Return [x, y] of the center of cell containing provided text 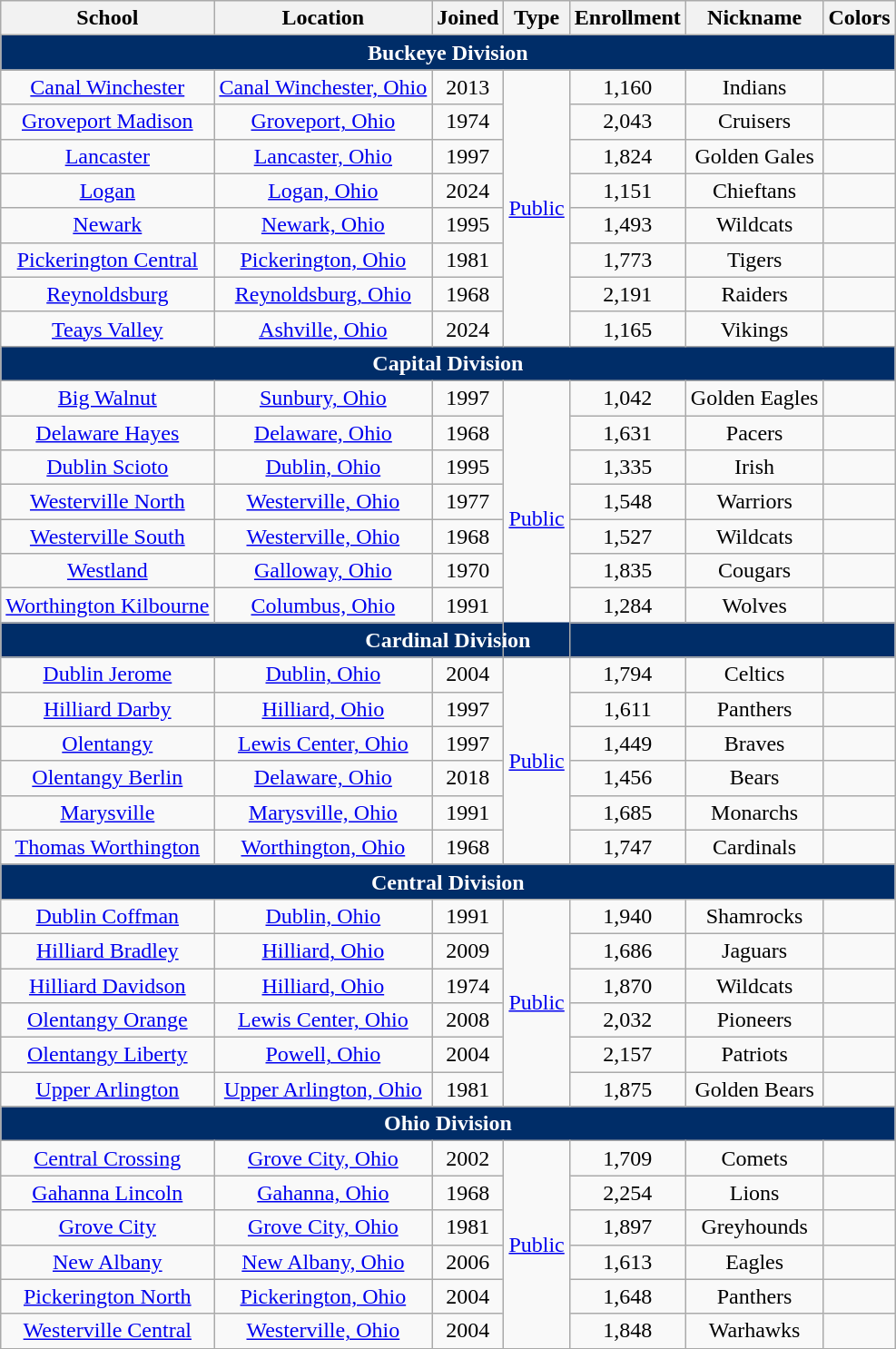
Gahanna, Ohio [323, 1193]
1,747 [627, 847]
Nickname [754, 18]
2,043 [627, 122]
Westland [107, 571]
1,897 [627, 1227]
Lancaster, Ohio [323, 156]
Central Crossing [107, 1158]
Indians [754, 87]
Shamrocks [754, 916]
Grove City [107, 1227]
1,042 [627, 398]
Groveport, Ohio [323, 122]
Warriors [754, 502]
Newark [107, 225]
1,794 [627, 674]
1,686 [627, 950]
Colors [859, 18]
1,835 [627, 571]
Olentangy Orange [107, 1020]
1,449 [627, 743]
Columbus, Ohio [323, 606]
Canal Winchester [107, 87]
1,613 [627, 1262]
Westerville North [107, 502]
1,631 [627, 433]
Location [323, 18]
Pickerington Central [107, 260]
1,284 [627, 606]
Hilliard Davidson [107, 985]
Sunbury, Ohio [323, 398]
Greyhounds [754, 1227]
Logan [107, 191]
Ohio Division [448, 1124]
1970 [468, 571]
Dublin Coffman [107, 916]
1,493 [627, 225]
Cardinals [754, 847]
Reynoldsburg [107, 294]
Olentangy [107, 743]
Groveport Madison [107, 122]
Warhawks [754, 1331]
Olentangy Berlin [107, 778]
Ashville, Ohio [323, 329]
Lancaster [107, 156]
Worthington Kilbourne [107, 606]
Olentangy Liberty [107, 1055]
Capital Division [448, 363]
Chieftans [754, 191]
1,773 [627, 260]
1,151 [627, 191]
Delaware Hayes [107, 433]
Lions [754, 1193]
Buckeye Division [448, 53]
2,191 [627, 294]
2,254 [627, 1193]
Teays Valley [107, 329]
1,875 [627, 1089]
1977 [468, 502]
Cardinal Division [448, 640]
Cruisers [754, 122]
Type [537, 18]
1,870 [627, 985]
Upper Arlington, Ohio [323, 1089]
1,940 [627, 916]
Gahanna Lincoln [107, 1193]
Jaguars [754, 950]
Raiders [754, 294]
Canal Winchester, Ohio [323, 87]
1,685 [627, 812]
Dublin Jerome [107, 674]
Central Division [448, 881]
Monarchs [754, 812]
1,165 [627, 329]
1,160 [627, 87]
Enrollment [627, 18]
Comets [754, 1158]
Thomas Worthington [107, 847]
Powell, Ohio [323, 1055]
2018 [468, 778]
Celtics [754, 674]
Eagles [754, 1262]
1,611 [627, 709]
Reynoldsburg, Ohio [323, 294]
Upper Arlington [107, 1089]
2008 [468, 1020]
Tigers [754, 260]
Vikings [754, 329]
Pioneers [754, 1020]
1,527 [627, 537]
Marysville [107, 812]
2,157 [627, 1055]
Joined [468, 18]
1,709 [627, 1158]
2009 [468, 950]
Golden Eagles [754, 398]
1,335 [627, 468]
Marysville, Ohio [323, 812]
2006 [468, 1262]
School [107, 18]
Galloway, Ohio [323, 571]
Irish [754, 468]
1,456 [627, 778]
Braves [754, 743]
Golden Bears [754, 1089]
Pacers [754, 433]
Worthington, Ohio [323, 847]
Big Walnut [107, 398]
1,548 [627, 502]
Newark, Ohio [323, 225]
1,648 [627, 1296]
1,848 [627, 1331]
Westerville Central [107, 1331]
Wolves [754, 606]
New Albany [107, 1262]
Hilliard Bradley [107, 950]
Logan, Ohio [323, 191]
Dublin Scioto [107, 468]
Hilliard Darby [107, 709]
Cougars [754, 571]
1,824 [627, 156]
Golden Gales [754, 156]
Patriots [754, 1055]
Bears [754, 778]
2002 [468, 1158]
Westerville South [107, 537]
Pickerington North [107, 1296]
New Albany, Ohio [323, 1262]
2,032 [627, 1020]
2013 [468, 87]
